From the cell containing the given text, extract its center point as (X, Y) coordinate. 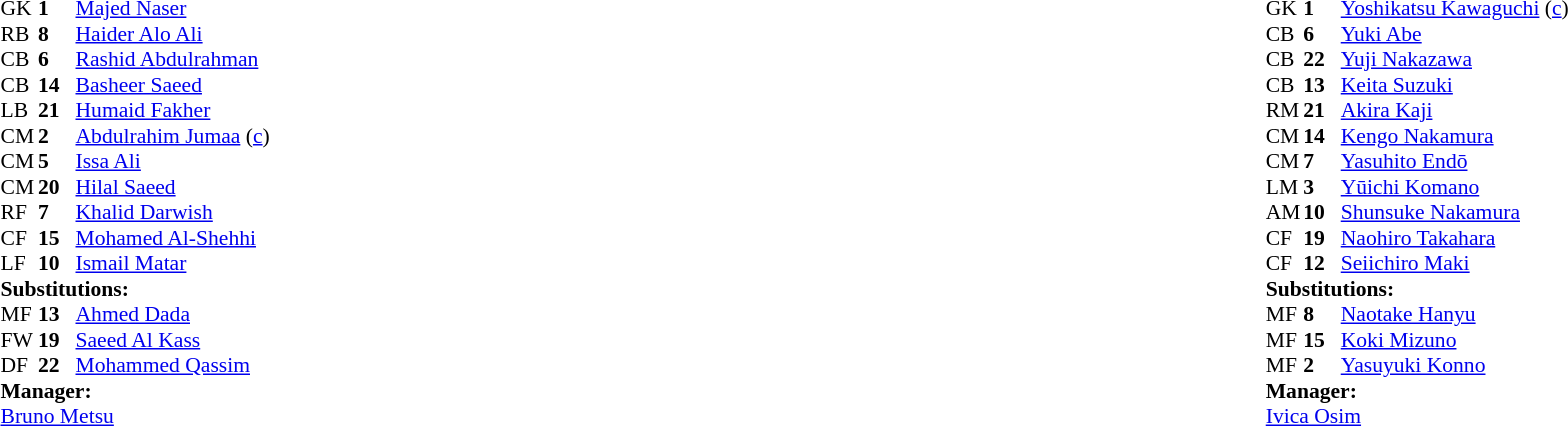
Ahmed Dada (173, 315)
LM (1285, 187)
Issa Ali (173, 161)
12 (1322, 263)
RF (19, 213)
Substitutions: (134, 289)
Abdulrahim Jumaa (c) (173, 136)
RB (19, 34)
Ismail Matar (173, 263)
5 (57, 161)
Basheer Saeed (173, 85)
Khalid Darwish (173, 213)
20 (57, 187)
LB (19, 111)
Manager: (134, 391)
LF (19, 263)
Rashid Abdulrahman (173, 59)
DF (19, 365)
Hilal Saeed (173, 187)
FW (19, 340)
Mohamed Al-Shehhi (173, 238)
3 (1322, 187)
RM (1285, 111)
Saeed Al Kass (173, 340)
Humaid Fakher (173, 111)
AM (1285, 213)
Mohammed Qassim (173, 365)
Haider Alo Ali (173, 34)
